Output the [X, Y] coordinate of the center of the cell containing the given text.  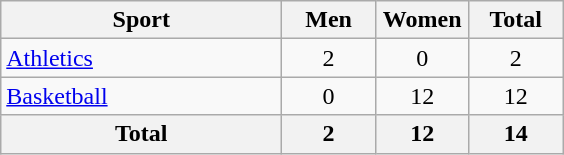
Athletics [142, 58]
Women [422, 20]
14 [516, 134]
Sport [142, 20]
Men [329, 20]
Basketball [142, 96]
